Provide the [x, y] coordinate of the cell's center where the given text is located.  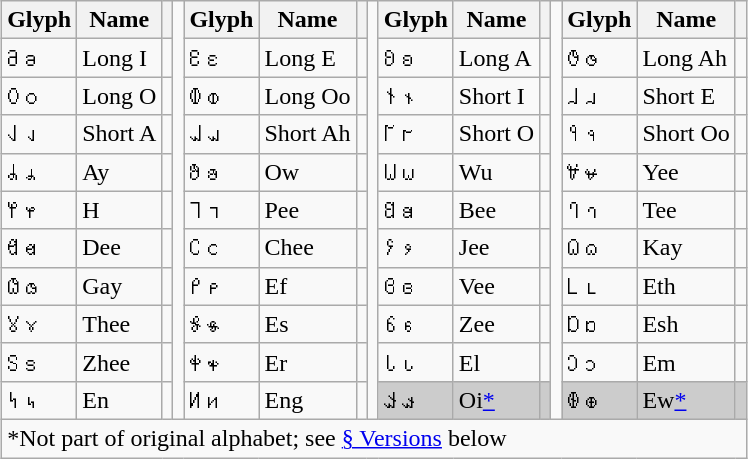
Kay [686, 248]
𐐐 𐐸 [40, 210]
Short E [686, 96]
Short Ah [308, 134]
𐐕 𐐽 [222, 248]
Bee [496, 210]
Short O [496, 134]
𐐑 𐐹 [222, 210]
𐐤 𐑌 [40, 400]
𐐙 𐑁 [222, 286]
Er [308, 362]
Long O [120, 96]
𐐂 𐐪 [416, 58]
Zhee [120, 362]
𐐇 𐐯 [600, 96]
Es [308, 324]
Short A [120, 134]
𐐝 𐑅 [222, 324]
Short Oo [686, 134]
Ow [308, 172]
𐐌 𐐴 [40, 172]
𐐅 𐐭 [222, 96]
𐐢 𐑊 [416, 362]
𐐓 𐐻 [600, 210]
𐐞 𐑆 [416, 324]
𐐣 𐑋 [600, 362]
Thee [120, 324]
𐐗 𐐿 [600, 248]
𐐊 𐐲 [416, 134]
𐐄 𐐬 [40, 96]
Yee [686, 172]
Long Ah [686, 58]
𐐔 𐐼 [40, 248]
Gay [120, 286]
𐐜 𐑄 [40, 324]
*Not part of original alphabet; see § Versions below [374, 438]
𐐧 𐑏 [600, 400]
Ay [120, 172]
Zee [496, 324]
𐐚 𐑂 [416, 286]
𐐋 𐐳 [600, 134]
𐐃 𐐫 [600, 58]
𐐀 𐐨 [40, 58]
𐐟 𐑇 [600, 324]
Eth [686, 286]
𐐎 𐐶 [416, 172]
𐐈 𐐰 [40, 134]
Ew* [686, 400]
Oi* [496, 400]
Tee [686, 210]
𐐏 𐐷 [600, 172]
Long I [120, 58]
H [120, 210]
𐐠 𐑈 [40, 362]
𐐉 𐐱 [222, 134]
𐐛 𐑃 [600, 286]
Short I [496, 96]
El [496, 362]
Jee [496, 248]
Vee [496, 286]
𐐥 𐑍 [222, 400]
En [120, 400]
Chee [308, 248]
Long A [496, 58]
Long Oo [308, 96]
𐐆 𐐮 [416, 96]
𐐒 𐐺 [416, 210]
𐐁 𐐩 [222, 58]
𐐡 𐑉 [222, 362]
Ef [308, 286]
𐐖 𐐾 [416, 248]
𐐘 𐑀 [40, 286]
Eng [308, 400]
Dee [120, 248]
Wu [496, 172]
𐐦 𐑎 [416, 400]
𐐍 𐐵 [222, 172]
Em [686, 362]
Pee [308, 210]
Esh [686, 324]
Long E [308, 58]
